Output the (x, y) coordinate of the center of the cell containing the given text.  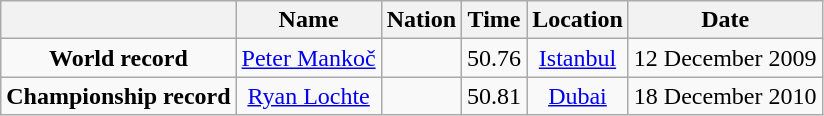
50.76 (494, 58)
Peter Mankoč (308, 58)
Time (494, 20)
Nation (421, 20)
Location (578, 20)
Championship record (118, 96)
Istanbul (578, 58)
18 December 2010 (725, 96)
Dubai (578, 96)
World record (118, 58)
Name (308, 20)
Date (725, 20)
Ryan Lochte (308, 96)
50.81 (494, 96)
12 December 2009 (725, 58)
